Return the (X, Y) coordinate for the center point of the cell that contains the specified text.  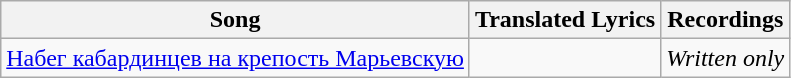
Written only (726, 58)
Recordings (726, 20)
Набег кабардинцев на крепость Марьевскую (236, 58)
Song (236, 20)
Translated Lyrics (564, 20)
